Determine the [X, Y] coordinate at the center of the cell enclosing the given text.  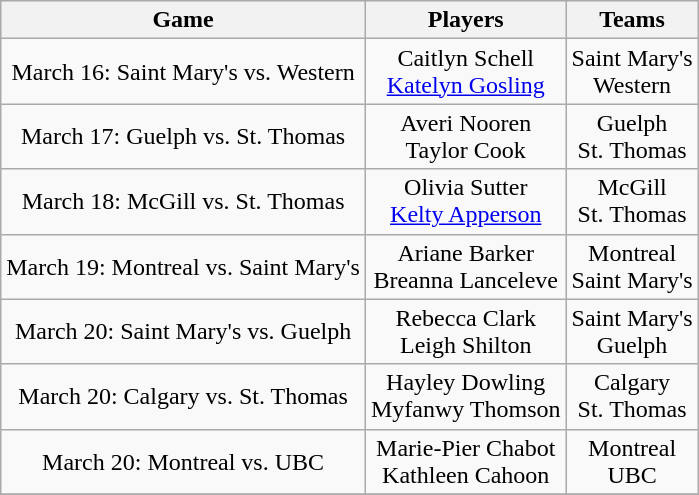
McGillSt. Thomas [632, 202]
March 16: Saint Mary's vs. Western [184, 72]
Saint Mary's Guelph [632, 332]
Caitlyn SchellKatelyn Gosling [466, 72]
March 20: Saint Mary's vs. Guelph [184, 332]
Hayley DowlingMyfanwy Thomson [466, 396]
Game [184, 20]
Marie-Pier ChabotKathleen Cahoon [466, 462]
MontrealUBC [632, 462]
Players [466, 20]
Ariane BarkerBreanna Lanceleve [466, 266]
Saint Mary'sWestern [632, 72]
Teams [632, 20]
GuelphSt. Thomas [632, 136]
March 20: Montreal vs. UBC [184, 462]
MontrealSaint Mary's [632, 266]
March 20: Calgary vs. St. Thomas [184, 396]
Olivia SutterKelty Apperson [466, 202]
March 18: McGill vs. St. Thomas [184, 202]
March 19: Montreal vs. Saint Mary's [184, 266]
Averi NoorenTaylor Cook [466, 136]
CalgarySt. Thomas [632, 396]
Rebecca ClarkLeigh Shilton [466, 332]
March 17: Guelph vs. St. Thomas [184, 136]
